Extract the (X, Y) coordinate from the center of the cell holding the provided text.  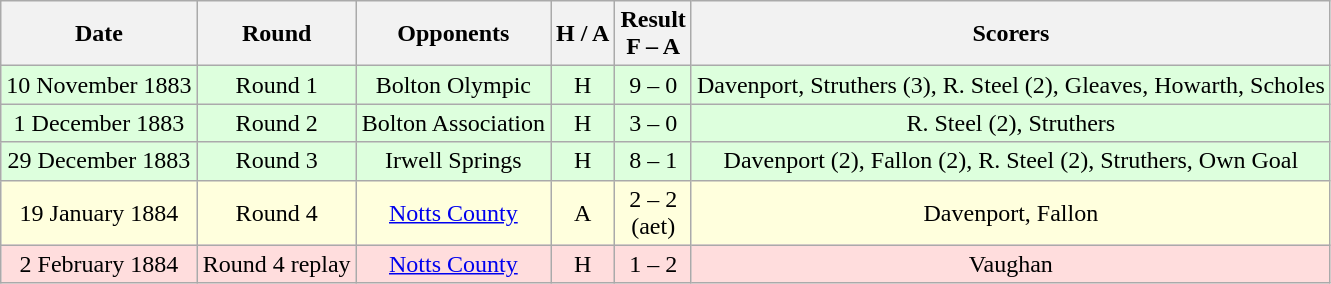
Davenport (2), Fallon (2), R. Steel (2), Struthers, Own Goal (1010, 161)
19 January 1884 (99, 212)
2 February 1884 (99, 264)
ResultF – A (653, 34)
29 December 1883 (99, 161)
Scorers (1010, 34)
Davenport, Fallon (1010, 212)
Davenport, Struthers (3), R. Steel (2), Gleaves, Howarth, Scholes (1010, 85)
Round 3 (276, 161)
Irwell Springs (453, 161)
1 – 2 (653, 264)
10 November 1883 (99, 85)
Round 2 (276, 123)
9 – 0 (653, 85)
Date (99, 34)
2 – 2(aet) (653, 212)
3 – 0 (653, 123)
Vaughan (1010, 264)
Opponents (453, 34)
R. Steel (2), Struthers (1010, 123)
8 – 1 (653, 161)
Bolton Olympic (453, 85)
A (583, 212)
H / A (583, 34)
Bolton Association (453, 123)
Round 4 replay (276, 264)
1 December 1883 (99, 123)
Round 1 (276, 85)
Round (276, 34)
Round 4 (276, 212)
